Identify which cell holds the provided text, then report its [x, y] central coordinate. 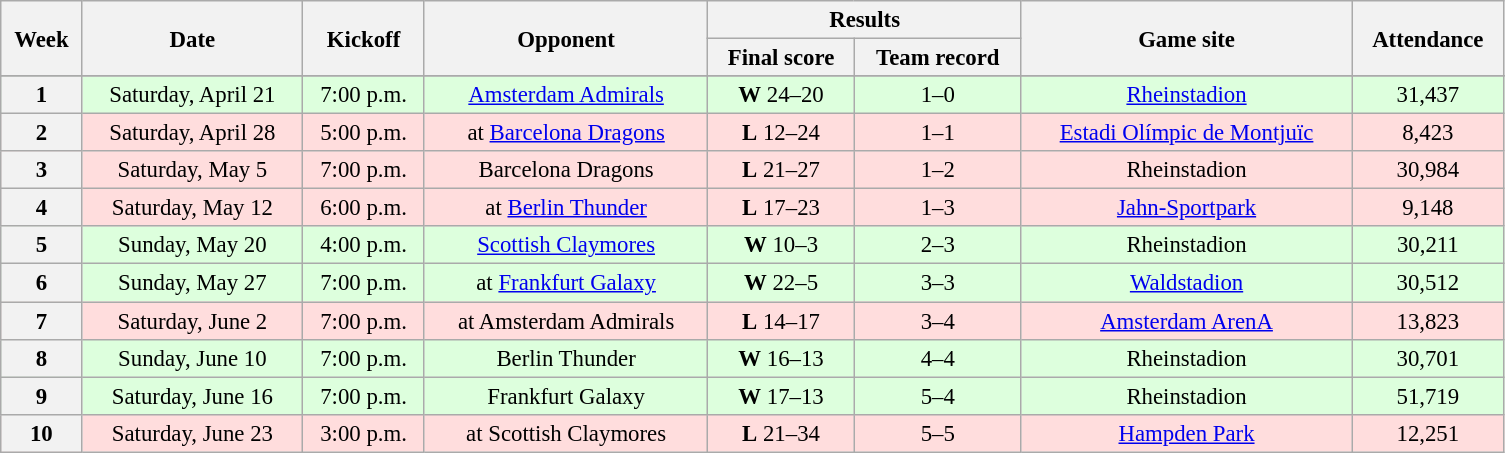
4:00 p.m. [364, 245]
1 [42, 95]
13,823 [1428, 321]
Frankfurt Galaxy [566, 396]
3:00 p.m. [364, 433]
Week [42, 38]
10 [42, 433]
30,701 [1428, 358]
W 24–20 [781, 95]
Final score [781, 58]
Kickoff [364, 38]
W 10–3 [781, 245]
8,423 [1428, 133]
Team record [938, 58]
30,984 [1428, 170]
30,211 [1428, 245]
Saturday, June 2 [192, 321]
6 [42, 283]
31,437 [1428, 95]
3–3 [938, 283]
4–4 [938, 358]
L 14–17 [781, 321]
4 [42, 208]
at Frankfurt Galaxy [566, 283]
1–0 [938, 95]
L 21–34 [781, 433]
Jahn-Sportpark [1186, 208]
Barcelona Dragons [566, 170]
Hampden Park [1186, 433]
1–3 [938, 208]
5–5 [938, 433]
7 [42, 321]
2–3 [938, 245]
3–4 [938, 321]
Waldstadion [1186, 283]
Sunday, May 20 [192, 245]
Amsterdam ArenA [1186, 321]
Game site [1186, 38]
9 [42, 396]
at Berlin Thunder [566, 208]
5 [42, 245]
Results [865, 20]
Sunday, June 10 [192, 358]
at Barcelona Dragons [566, 133]
1–1 [938, 133]
5:00 p.m. [364, 133]
at Scottish Claymores [566, 433]
30,512 [1428, 283]
L 17–23 [781, 208]
9,148 [1428, 208]
Amsterdam Admirals [566, 95]
at Amsterdam Admirals [566, 321]
1–2 [938, 170]
2 [42, 133]
51,719 [1428, 396]
Saturday, April 21 [192, 95]
8 [42, 358]
Sunday, May 27 [192, 283]
Saturday, June 23 [192, 433]
3 [42, 170]
Saturday, April 28 [192, 133]
W 22–5 [781, 283]
L 21–27 [781, 170]
L 12–24 [781, 133]
Saturday, June 16 [192, 396]
Berlin Thunder [566, 358]
Scottish Claymores [566, 245]
Estadi Olímpic de Montjuïc [1186, 133]
Saturday, May 5 [192, 170]
6:00 p.m. [364, 208]
5–4 [938, 396]
Date [192, 38]
W 17–13 [781, 396]
Opponent [566, 38]
Attendance [1428, 38]
12,251 [1428, 433]
Saturday, May 12 [192, 208]
W 16–13 [781, 358]
